For the text-containing cell, return its midpoint in (X, Y) coordinate format. 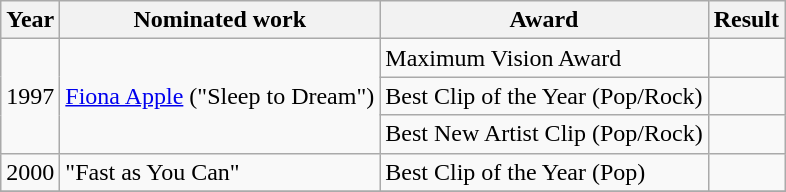
Fiona Apple ("Sleep to Dream") (220, 96)
Result (746, 20)
Award (544, 20)
Best Clip of the Year (Pop) (544, 172)
Maximum Vision Award (544, 58)
Nominated work (220, 20)
1997 (30, 96)
Year (30, 20)
Best Clip of the Year (Pop/Rock) (544, 96)
"Fast as You Can" (220, 172)
2000 (30, 172)
Best New Artist Clip (Pop/Rock) (544, 134)
